Determine the [X, Y] coordinate at the center of the cell enclosing the given text.  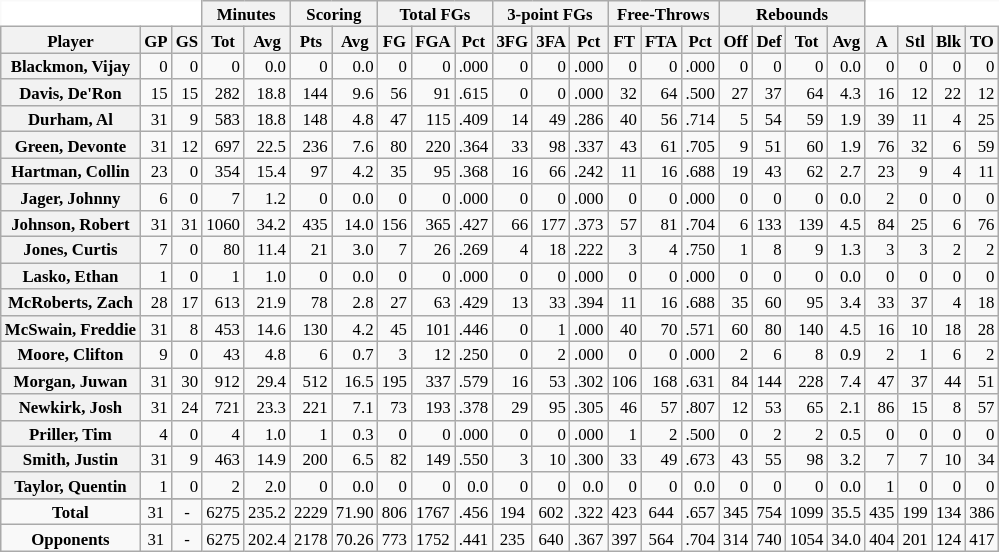
365 [433, 224]
235.2 [267, 512]
.242 [589, 171]
7.4 [846, 381]
17 [188, 302]
FGA [433, 40]
.286 [589, 119]
Morgan, Juwan [70, 381]
0.7 [355, 355]
1.3 [846, 250]
Smith, Justin [70, 459]
.322 [589, 512]
1054 [807, 538]
721 [223, 407]
640 [551, 538]
3.2 [846, 459]
806 [394, 512]
697 [223, 145]
3-point FGs [550, 14]
FT [624, 40]
282 [223, 93]
7.6 [355, 145]
21 [311, 250]
GS [188, 40]
21.9 [267, 302]
54 [768, 119]
Def [768, 40]
Priller, Tim [70, 433]
195 [394, 381]
62 [807, 171]
Newkirk, Josh [70, 407]
149 [433, 459]
34 [982, 459]
4.3 [846, 93]
Blk [948, 40]
Stl [914, 40]
.305 [589, 407]
463 [223, 459]
.673 [700, 459]
45 [394, 328]
24 [188, 407]
Davis, De'Ron [70, 93]
Scoring [334, 14]
773 [394, 538]
65 [807, 407]
106 [624, 381]
Free-Throws [664, 14]
Rebounds [792, 14]
0.5 [846, 433]
11.4 [267, 250]
.456 [474, 512]
9.6 [355, 93]
.705 [700, 145]
221 [311, 407]
.615 [474, 93]
6.5 [355, 459]
Green, Devonte [70, 145]
0.9 [846, 355]
177 [551, 224]
199 [914, 512]
FG [394, 40]
2229 [311, 512]
.364 [474, 145]
.378 [474, 407]
97 [311, 171]
GP [156, 40]
754 [768, 512]
61 [662, 145]
.337 [589, 145]
337 [433, 381]
200 [311, 459]
5 [736, 119]
23.3 [267, 407]
91 [433, 93]
35.5 [846, 512]
30 [188, 381]
46 [624, 407]
2.0 [267, 486]
.250 [474, 355]
.446 [474, 328]
139 [807, 224]
Moore, Clifton [70, 355]
133 [768, 224]
0.3 [355, 433]
.300 [589, 459]
1752 [433, 538]
70 [662, 328]
194 [512, 512]
397 [624, 538]
1.2 [267, 197]
McSwain, Freddie [70, 328]
.427 [474, 224]
453 [223, 328]
86 [882, 407]
354 [223, 171]
29 [512, 407]
7.1 [355, 407]
.429 [474, 302]
29.4 [267, 381]
.807 [700, 407]
14.0 [355, 224]
.550 [474, 459]
.441 [474, 538]
34.0 [846, 538]
3FG [512, 40]
13 [512, 302]
3.0 [355, 250]
Off [736, 40]
740 [768, 538]
912 [223, 381]
.222 [589, 250]
McRoberts, Zach [70, 302]
134 [948, 512]
22 [948, 93]
Jones, Curtis [70, 250]
44 [948, 381]
TO [982, 40]
168 [662, 381]
417 [982, 538]
1099 [807, 512]
613 [223, 302]
.302 [589, 381]
101 [433, 328]
FTA [662, 40]
Hartman, Collin [70, 171]
193 [433, 407]
55 [768, 459]
2.7 [846, 171]
71.90 [355, 512]
.714 [700, 119]
564 [662, 538]
201 [914, 538]
1767 [433, 512]
Durham, Al [70, 119]
.373 [589, 224]
404 [882, 538]
.368 [474, 171]
14 [512, 119]
Pts [311, 40]
Jager, Johnny [70, 197]
148 [311, 119]
81 [662, 224]
Total [70, 512]
.571 [700, 328]
2.1 [846, 407]
26 [433, 250]
228 [807, 381]
345 [736, 512]
130 [311, 328]
Opponents [70, 538]
140 [807, 328]
202.4 [267, 538]
Total FGs [436, 14]
19 [736, 171]
16.5 [355, 381]
423 [624, 512]
78 [311, 302]
Minutes [246, 14]
.631 [700, 381]
115 [433, 119]
3.4 [846, 302]
124 [948, 538]
Blackmon, Vijay [70, 66]
.750 [700, 250]
386 [982, 512]
236 [311, 145]
A [882, 40]
602 [551, 512]
14.6 [267, 328]
82 [394, 459]
.269 [474, 250]
39 [882, 119]
235 [512, 538]
583 [223, 119]
156 [394, 224]
220 [433, 145]
73 [394, 407]
644 [662, 512]
Lasko, Ethan [70, 276]
.394 [589, 302]
63 [433, 302]
Player [70, 40]
15.4 [267, 171]
34.2 [267, 224]
.409 [474, 119]
Johnson, Robert [70, 224]
.579 [474, 381]
314 [736, 538]
2.8 [355, 302]
2178 [311, 538]
512 [311, 381]
.657 [700, 512]
.367 [589, 538]
14.9 [267, 459]
22.5 [267, 145]
1060 [223, 224]
Taylor, Quentin [70, 486]
3FA [551, 40]
70.26 [355, 538]
